Scan for the cell matching the given text and deliver its [x, y] coordinate at center. 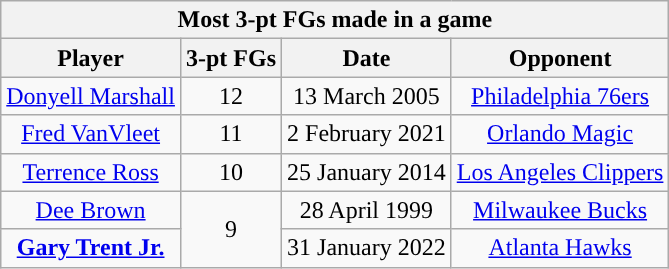
Dee Brown [91, 210]
10 [230, 172]
Philadelphia 76ers [560, 96]
2 February 2021 [367, 134]
Most 3-pt FGs made in a game [335, 20]
Fred VanVleet [91, 134]
9 [230, 229]
13 March 2005 [367, 96]
Orlando Magic [560, 134]
Opponent [560, 58]
31 January 2022 [367, 248]
Donyell Marshall [91, 96]
Player [91, 58]
Gary Trent Jr. [91, 248]
Los Angeles Clippers [560, 172]
Milwaukee Bucks [560, 210]
25 January 2014 [367, 172]
Date [367, 58]
3-pt FGs [230, 58]
Atlanta Hawks [560, 248]
28 April 1999 [367, 210]
Terrence Ross [91, 172]
12 [230, 96]
11 [230, 134]
